Determine the (x, y) coordinate at the center of the cell enclosing the given text.  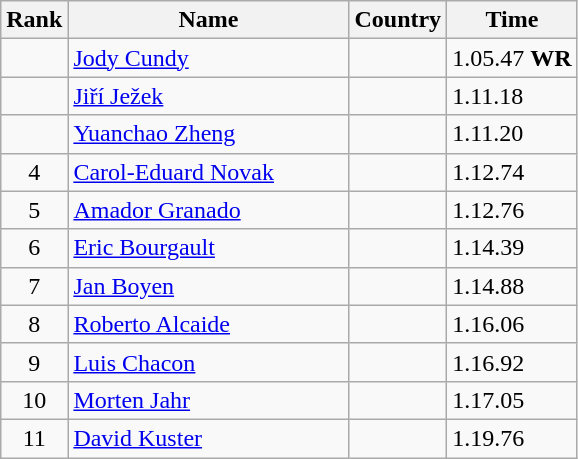
Morten Jahr (208, 400)
10 (34, 400)
Amador Granado (208, 210)
7 (34, 286)
Rank (34, 20)
6 (34, 248)
Carol-Eduard Novak (208, 172)
1.12.76 (512, 210)
11 (34, 438)
Eric Bourgault (208, 248)
9 (34, 362)
1.17.05 (512, 400)
Jan Boyen (208, 286)
Country (398, 20)
1.14.39 (512, 248)
David Kuster (208, 438)
Yuanchao Zheng (208, 134)
Time (512, 20)
Roberto Alcaide (208, 324)
1.16.92 (512, 362)
1.12.74 (512, 172)
8 (34, 324)
Name (208, 20)
1.11.18 (512, 96)
4 (34, 172)
Luis Chacon (208, 362)
Jiří Ježek (208, 96)
1.05.47 WR (512, 58)
1.16.06 (512, 324)
1.11.20 (512, 134)
1.14.88 (512, 286)
Jody Cundy (208, 58)
1.19.76 (512, 438)
5 (34, 210)
